For the text-containing cell, return its midpoint in (X, Y) coordinate format. 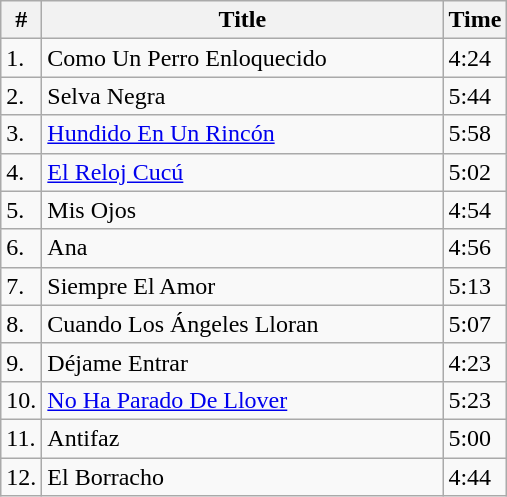
Ana (242, 248)
5:23 (475, 400)
4:54 (475, 210)
Antifaz (242, 438)
11. (22, 438)
5:13 (475, 286)
# (22, 20)
4:56 (475, 248)
8. (22, 324)
4:23 (475, 362)
10. (22, 400)
El Borracho (242, 477)
El Reloj Cucú (242, 172)
Como Un Perro Enloquecido (242, 58)
Déjame Entrar (242, 362)
5. (22, 210)
Title (242, 20)
Mis Ojos (242, 210)
12. (22, 477)
5:02 (475, 172)
1. (22, 58)
7. (22, 286)
6. (22, 248)
Time (475, 20)
Cuando Los Ángeles Lloran (242, 324)
9. (22, 362)
Hundido En Un Rincón (242, 134)
4:24 (475, 58)
2. (22, 96)
5:07 (475, 324)
Selva Negra (242, 96)
4:44 (475, 477)
3. (22, 134)
5:44 (475, 96)
4. (22, 172)
Siempre El Amor (242, 286)
5:58 (475, 134)
No Ha Parado De Llover (242, 400)
5:00 (475, 438)
